Extract the (X, Y) coordinate from the center of the cell holding the provided text.  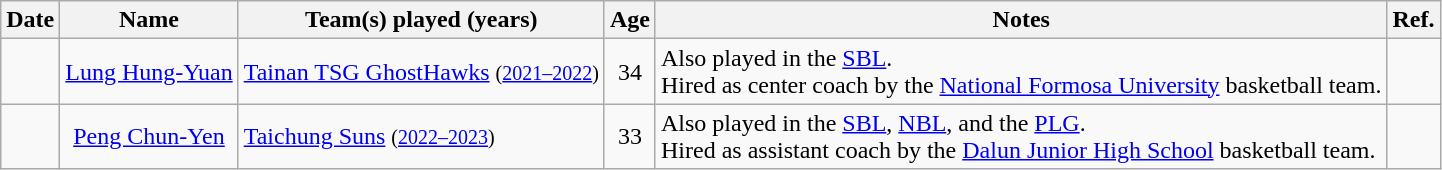
Name (149, 20)
Tainan TSG GhostHawks (2021–2022) (421, 72)
Also played in the SBL.Hired as center coach by the National Formosa University basketball team. (1021, 72)
33 (630, 136)
Lung Hung-Yuan (149, 72)
Also played in the SBL, NBL, and the PLG.Hired as assistant coach by the Dalun Junior High School basketball team. (1021, 136)
Ref. (1414, 20)
Team(s) played (years) (421, 20)
Age (630, 20)
Taichung Suns (2022–2023) (421, 136)
34 (630, 72)
Date (30, 20)
Notes (1021, 20)
Peng Chun-Yen (149, 136)
